Find where the given text appears and provide that cell's center as (x, y) coordinate. 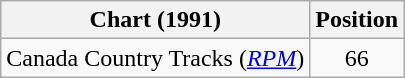
Chart (1991) (156, 20)
Canada Country Tracks (RPM) (156, 58)
66 (357, 58)
Position (357, 20)
